Identify which cell holds the provided text, then report its [x, y] central coordinate. 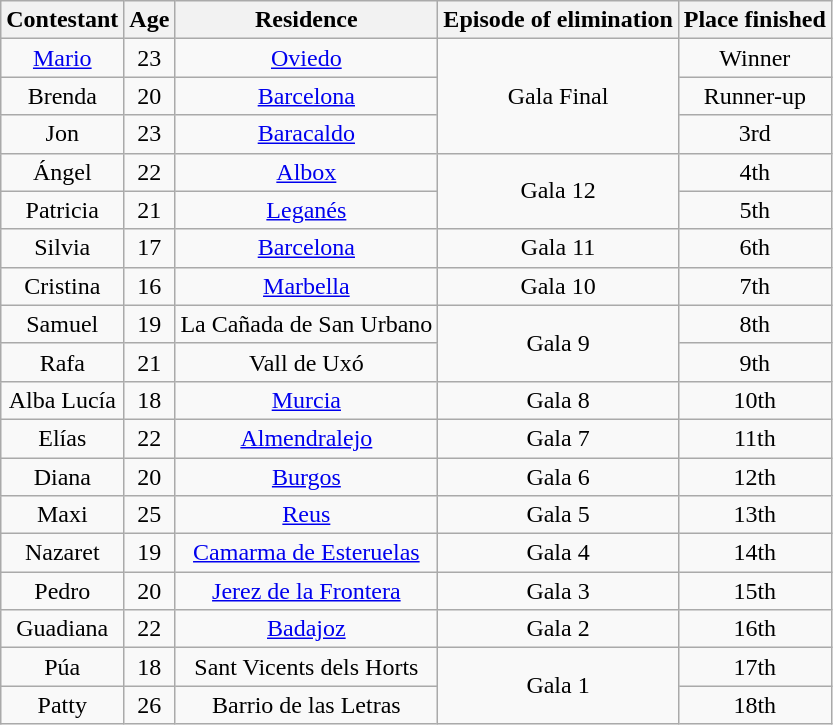
Gala 9 [558, 343]
Gala 6 [558, 477]
Gala 10 [558, 286]
Ángel [62, 172]
Mario [62, 58]
14th [754, 553]
Baracaldo [306, 134]
8th [754, 324]
Samuel [62, 324]
Gala 8 [558, 400]
7th [754, 286]
10th [754, 400]
Episode of elimination [558, 20]
Gala 1 [558, 686]
Gala 7 [558, 438]
Gala Final [558, 96]
Jon [62, 134]
Gala 4 [558, 553]
Gala 12 [558, 191]
Residence [306, 20]
Reus [306, 515]
Maxi [62, 515]
12th [754, 477]
Albox [306, 172]
Jerez de la Frontera [306, 591]
3rd [754, 134]
Gala 5 [558, 515]
Sant Vicents dels Horts [306, 667]
Alba Lucía [62, 400]
16 [150, 286]
Almendralejo [306, 438]
Gala 2 [558, 629]
26 [150, 705]
Marbella [306, 286]
Place finished [754, 20]
Elías [62, 438]
16th [754, 629]
Runner-up [754, 96]
Nazaret [62, 553]
Camarma de Esteruelas [306, 553]
6th [754, 248]
Leganés [306, 210]
Oviedo [306, 58]
Rafa [62, 362]
Murcia [306, 400]
Vall de Uxó [306, 362]
25 [150, 515]
Badajoz [306, 629]
Cristina [62, 286]
Gala 3 [558, 591]
5th [754, 210]
Guadiana [62, 629]
15th [754, 591]
Brenda [62, 96]
Púa [62, 667]
9th [754, 362]
17 [150, 248]
Pedro [62, 591]
13th [754, 515]
Age [150, 20]
17th [754, 667]
Barrio de las Letras [306, 705]
Winner [754, 58]
Patricia [62, 210]
Silvia [62, 248]
11th [754, 438]
La Cañada de San Urbano [306, 324]
4th [754, 172]
Burgos [306, 477]
Patty [62, 705]
Gala 11 [558, 248]
Diana [62, 477]
Contestant [62, 20]
18th [754, 705]
